Determine the (x, y) coordinate at the center of the cell enclosing the given text.  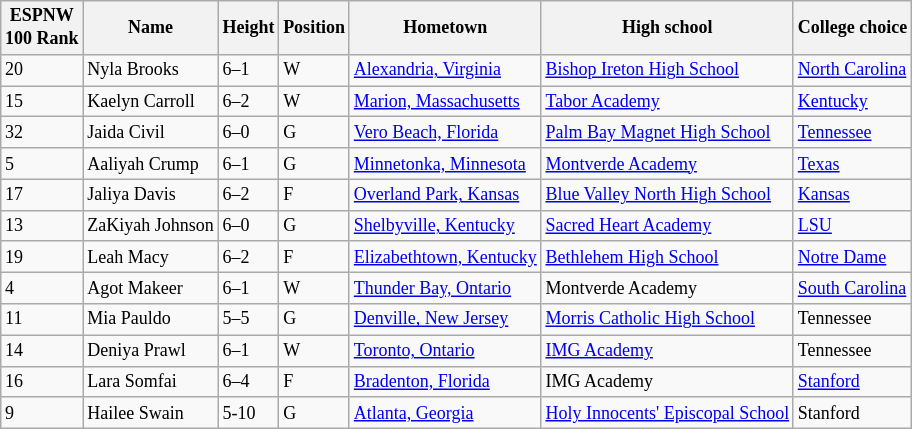
14 (42, 350)
Hometown (445, 28)
5–5 (248, 320)
4 (42, 288)
Notre Dame (852, 256)
South Carolina (852, 288)
Aaliyah Crump (150, 164)
Thunder Bay, Ontario (445, 288)
Lara Somfai (150, 382)
Sacred Heart Academy (667, 226)
32 (42, 132)
Position (314, 28)
6–4 (248, 382)
19 (42, 256)
Palm Bay Magnet High School (667, 132)
20 (42, 70)
ESPNW 100 Rank (42, 28)
Elizabethtown, Kentucky (445, 256)
Deniya Prawl (150, 350)
Blue Valley North High School (667, 194)
Texas (852, 164)
16 (42, 382)
Vero Beach, Florida (445, 132)
Bethlehem High School (667, 256)
11 (42, 320)
Kentucky (852, 102)
Leah Macy (150, 256)
Marion, Massachusetts (445, 102)
Holy Innocents' Episcopal School (667, 412)
Atlanta, Georgia (445, 412)
Mia Pauldo (150, 320)
Bishop Ireton High School (667, 70)
13 (42, 226)
Kansas (852, 194)
Height (248, 28)
North Carolina (852, 70)
17 (42, 194)
Tabor Academy (667, 102)
Bradenton, Florida (445, 382)
Overland Park, Kansas (445, 194)
Morris Catholic High School (667, 320)
Jaida Civil (150, 132)
9 (42, 412)
Shelbyville, Kentucky (445, 226)
5-10 (248, 412)
High school (667, 28)
Minnetonka, Minnesota (445, 164)
Name (150, 28)
Nyla Brooks (150, 70)
LSU (852, 226)
ZaKiyah Johnson (150, 226)
Agot Makeer (150, 288)
Toronto, Ontario (445, 350)
15 (42, 102)
Alexandria, Virginia (445, 70)
Jaliya Davis (150, 194)
Hailee Swain (150, 412)
College choice (852, 28)
5 (42, 164)
Denville, New Jersey (445, 320)
Kaelyn Carroll (150, 102)
